Search for the cell housing the specified text and yield its [x, y] center coordinate. 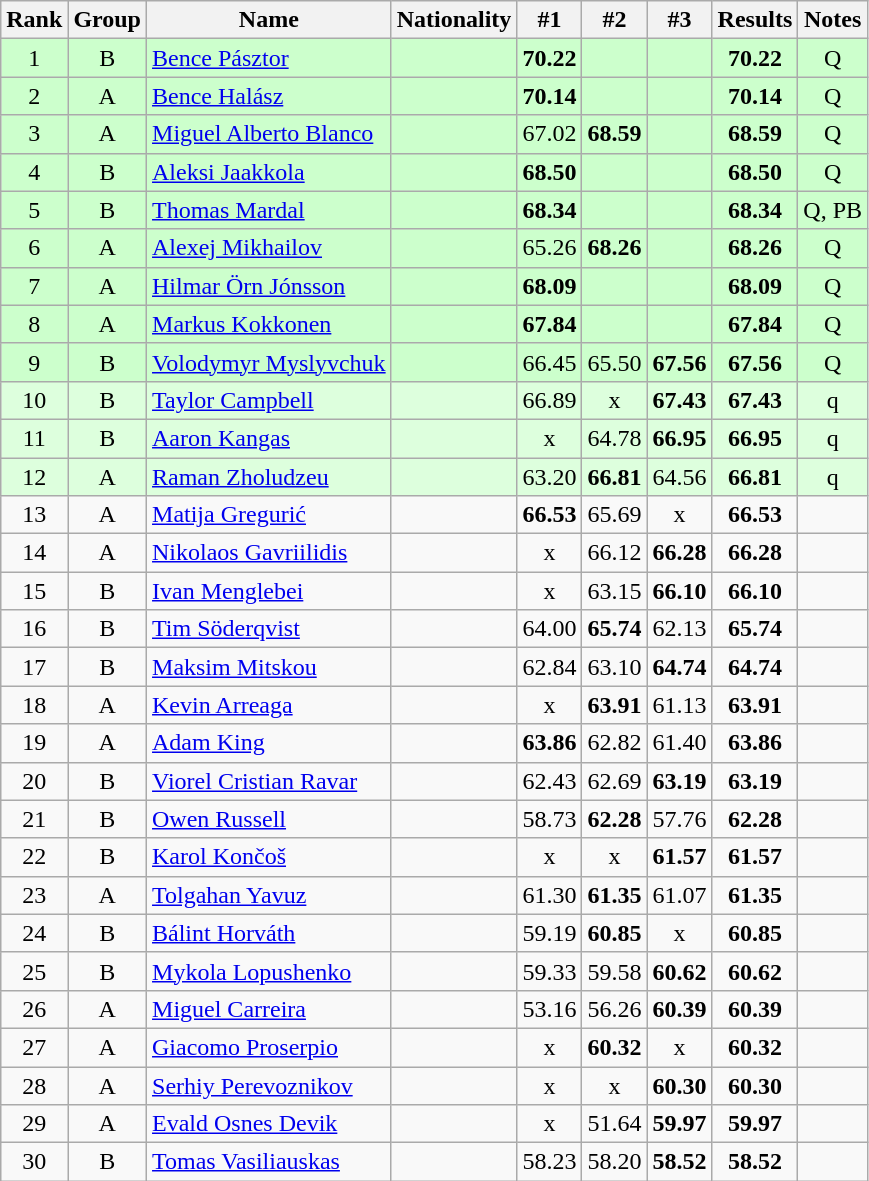
Tomas Vasiliauskas [270, 1162]
61.13 [680, 705]
9 [34, 362]
Tim Söderqvist [270, 629]
Evald Osnes Devik [270, 1124]
25 [34, 971]
63.20 [550, 477]
58.20 [614, 1162]
8 [34, 324]
Rank [34, 20]
21 [34, 819]
58.73 [550, 819]
61.30 [550, 895]
24 [34, 933]
4 [34, 172]
61.40 [680, 743]
66.12 [614, 553]
51.64 [614, 1124]
Nikolaos Gavriilidis [270, 553]
Maksim Mitskou [270, 667]
63.10 [614, 667]
67.02 [550, 134]
3 [34, 134]
#3 [680, 20]
Name [270, 20]
23 [34, 895]
Volodymyr Myslyvchuk [270, 362]
26 [34, 1009]
62.82 [614, 743]
12 [34, 477]
18 [34, 705]
Q, PB [833, 210]
62.43 [550, 781]
66.45 [550, 362]
62.13 [680, 629]
22 [34, 857]
Adam King [270, 743]
19 [34, 743]
62.84 [550, 667]
63.15 [614, 591]
Tolgahan Yavuz [270, 895]
59.58 [614, 971]
Bence Pásztor [270, 58]
Ivan Menglebei [270, 591]
64.56 [680, 477]
62.69 [614, 781]
59.33 [550, 971]
Bálint Horváth [270, 933]
#2 [614, 20]
17 [34, 667]
58.23 [550, 1162]
Serhiy Perevoznikov [270, 1085]
Thomas Mardal [270, 210]
61.07 [680, 895]
Group [108, 20]
Owen Russell [270, 819]
#1 [550, 20]
64.00 [550, 629]
Mykola Lopushenko [270, 971]
Kevin Arreaga [270, 705]
1 [34, 58]
65.50 [614, 362]
Nationality [454, 20]
15 [34, 591]
Hilmar Örn Jónsson [270, 286]
Aaron Kangas [270, 438]
65.69 [614, 515]
57.76 [680, 819]
Markus Kokkonen [270, 324]
Karol Končoš [270, 857]
Alexej Mikhailov [270, 248]
13 [34, 515]
2 [34, 96]
16 [34, 629]
66.89 [550, 400]
5 [34, 210]
Taylor Campbell [270, 400]
30 [34, 1162]
14 [34, 553]
10 [34, 400]
Miguel Alberto Blanco [270, 134]
Raman Zholudzeu [270, 477]
11 [34, 438]
Aleksi Jaakkola [270, 172]
Bence Halász [270, 96]
53.16 [550, 1009]
Miguel Carreira [270, 1009]
7 [34, 286]
56.26 [614, 1009]
29 [34, 1124]
59.19 [550, 933]
6 [34, 248]
Viorel Cristian Ravar [270, 781]
Giacomo Proserpio [270, 1047]
20 [34, 781]
65.26 [550, 248]
Matija Gregurić [270, 515]
Notes [833, 20]
Results [755, 20]
64.78 [614, 438]
28 [34, 1085]
27 [34, 1047]
